Search for the cell housing the specified text and yield its [X, Y] center coordinate. 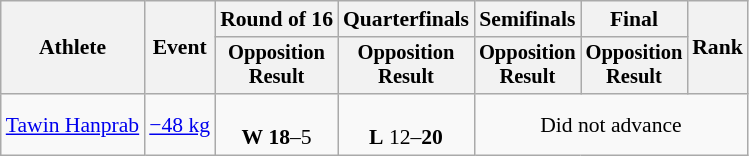
Semifinals [528, 19]
−48 kg [180, 124]
Round of 16 [276, 19]
Tawin Hanprab [72, 124]
W 18–5 [276, 124]
L 12–20 [406, 124]
Quarterfinals [406, 19]
Athlete [72, 48]
Rank [718, 48]
Did not advance [611, 124]
Final [634, 19]
Event [180, 48]
